Scan for the cell matching the given text and deliver its (X, Y) coordinate at center. 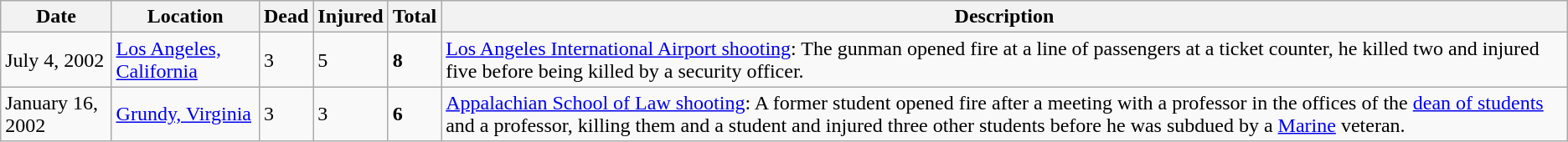
8 (415, 60)
Injured (350, 17)
5 (350, 60)
Description (1005, 17)
6 (415, 114)
Grundy, Virginia (185, 114)
Total (415, 17)
Dead (286, 17)
Date (56, 17)
Los Angeles, California (185, 60)
January 16, 2002 (56, 114)
July 4, 2002 (56, 60)
Location (185, 17)
